Return the (X, Y) coordinate for the center point of the cell that contains the specified text.  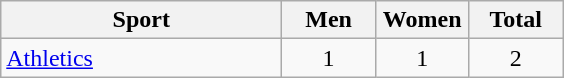
Athletics (142, 58)
Total (516, 20)
Men (329, 20)
Women (422, 20)
Sport (142, 20)
2 (516, 58)
